Determine the (x, y) coordinate at the center of the cell enclosing the given text.  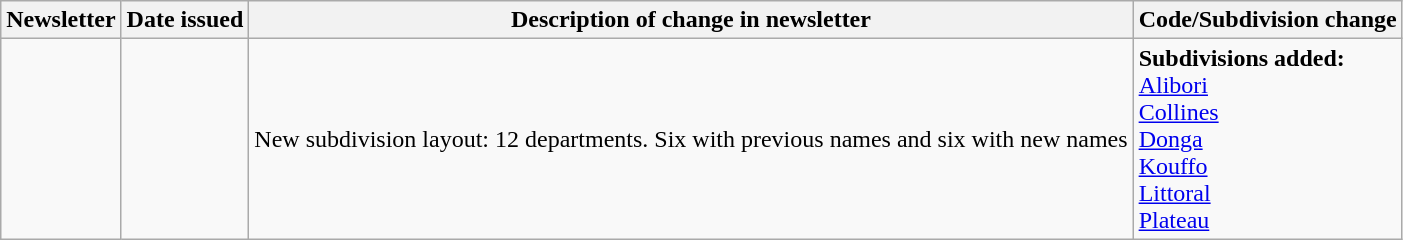
Newsletter (61, 20)
New subdivision layout: 12 departments. Six with previous names and six with new names (691, 139)
Description of change in newsletter (691, 20)
Subdivisions added: Alibori Collines Donga Kouffo Littoral Plateau (1268, 139)
Date issued (185, 20)
Code/Subdivision change (1268, 20)
